Pinpoint the cell where the given text exists, returning its [x, y] midpoint coordinate. 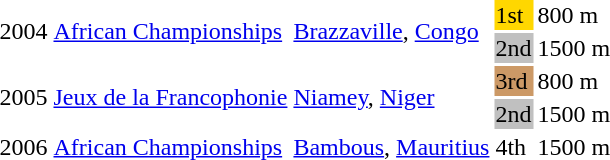
3rd [514, 81]
1st [514, 15]
Niamey, Niger [392, 98]
African Championships [170, 32]
Brazzaville, Congo [392, 32]
Jeux de la Francophonie [170, 98]
